Determine the [x, y] coordinate at the center of the cell enclosing the given text.  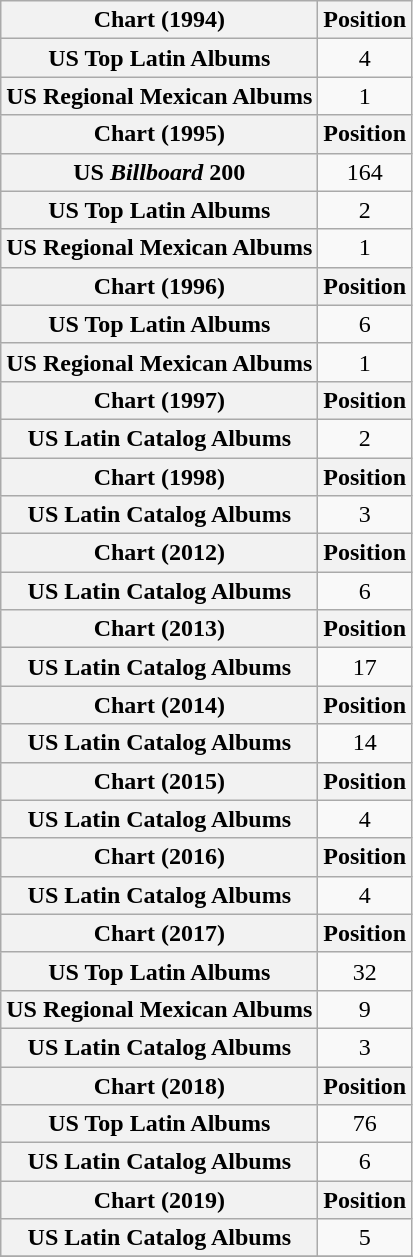
Chart (2017) [160, 933]
Chart (2018) [160, 1085]
5 [365, 1238]
Chart (1996) [160, 286]
Chart (1998) [160, 477]
Chart (2013) [160, 629]
164 [365, 172]
Chart (2019) [160, 1200]
Chart (2015) [160, 781]
US Billboard 200 [160, 172]
Chart (1997) [160, 400]
Chart (1995) [160, 134]
Chart (2016) [160, 857]
76 [365, 1124]
17 [365, 667]
32 [365, 971]
Chart (2012) [160, 553]
9 [365, 1009]
14 [365, 743]
Chart (2014) [160, 705]
Chart (1994) [160, 20]
